Identify which cell holds the provided text, then report its (x, y) central coordinate. 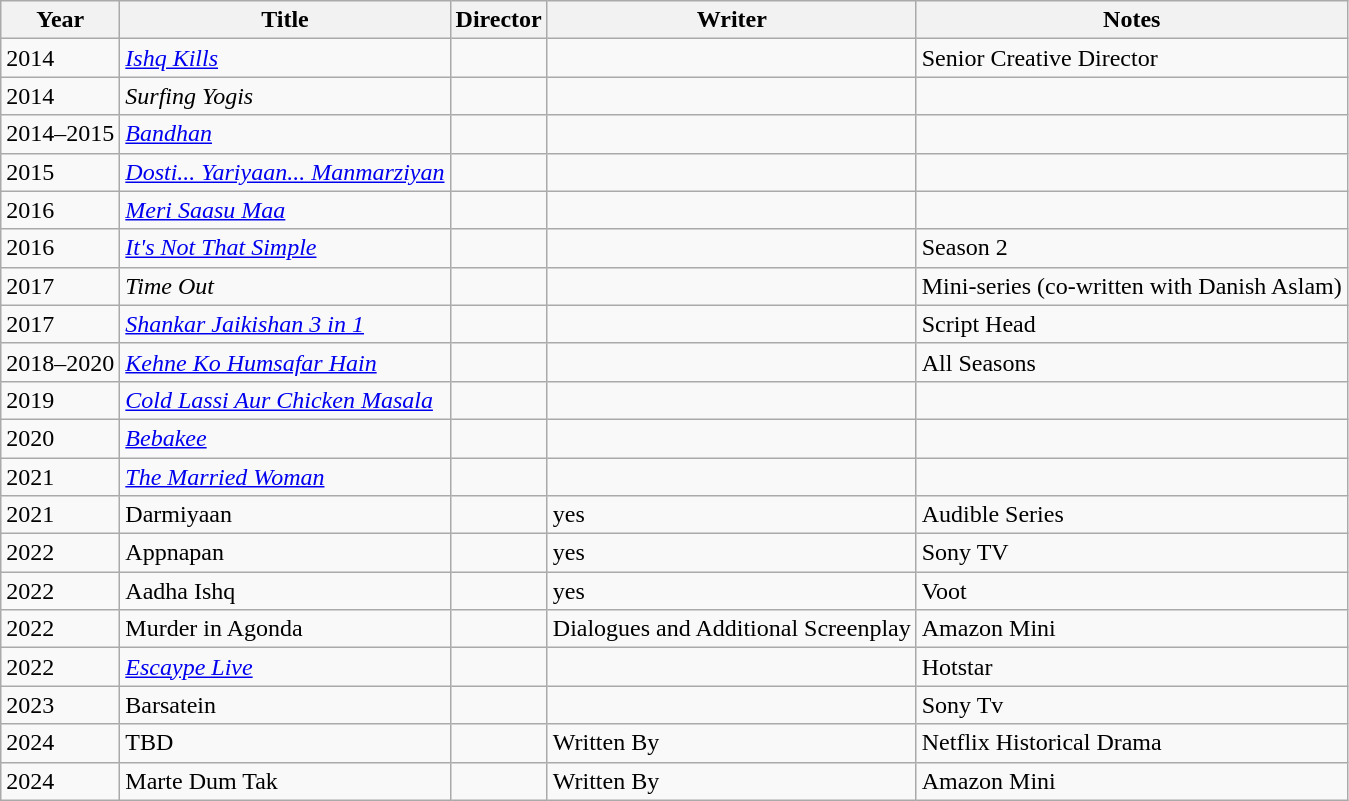
Escaype Live (285, 667)
Bandhan (285, 134)
2018–2020 (60, 362)
Time Out (285, 286)
Aadha Ishq (285, 591)
The Married Woman (285, 477)
Sony Tv (1132, 705)
Darmiyaan (285, 515)
Shankar Jaikishan 3 in 1 (285, 324)
2023 (60, 705)
Notes (1132, 20)
Cold Lassi Aur Chicken Masala (285, 400)
2020 (60, 438)
Title (285, 20)
Netflix Historical Drama (1132, 743)
Hotstar (1132, 667)
Writer (732, 20)
Director (498, 20)
TBD (285, 743)
Season 2 (1132, 248)
Sony TV (1132, 553)
Murder in Agonda (285, 629)
Surfing Yogis (285, 96)
Senior Creative Director (1132, 58)
Marte Dum Tak (285, 781)
2019 (60, 400)
Ishq Kills (285, 58)
Bebakee (285, 438)
Year (60, 20)
2014–2015 (60, 134)
Voot (1132, 591)
Script Head (1132, 324)
It's Not That Simple (285, 248)
2015 (60, 172)
All Seasons (1132, 362)
Meri Saasu Maa (285, 210)
Appnapan (285, 553)
Barsatein (285, 705)
Dialogues and Additional Screenplay (732, 629)
Audible Series (1132, 515)
Kehne Ko Humsafar Hain (285, 362)
Mini-series (co-written with Danish Aslam) (1132, 286)
Dosti... Yariyaan... Manmarziyan (285, 172)
